Search for the cell housing the specified text and yield its (x, y) center coordinate. 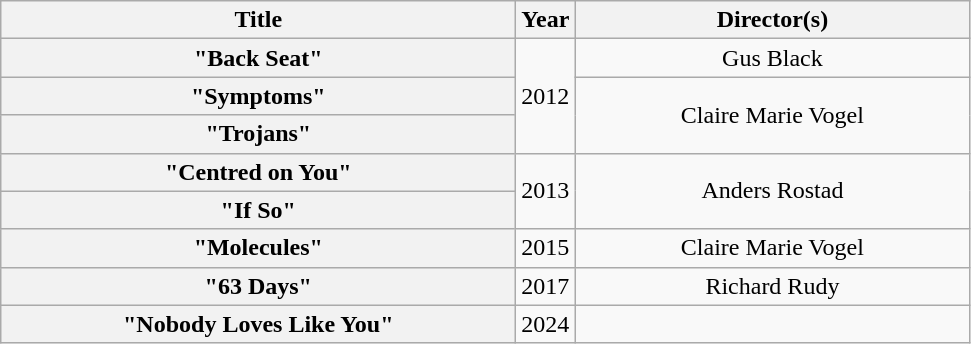
2017 (546, 286)
Director(s) (772, 20)
"Symptoms" (258, 96)
Year (546, 20)
Gus Black (772, 58)
"Back Seat" (258, 58)
"If So" (258, 210)
Anders Rostad (772, 191)
Richard Rudy (772, 286)
"Centred on You" (258, 172)
"Trojans" (258, 134)
Title (258, 20)
2024 (546, 324)
2012 (546, 96)
2015 (546, 248)
"Nobody Loves Like You" (258, 324)
"Molecules" (258, 248)
2013 (546, 191)
"63 Days" (258, 286)
